Identify which cell holds the provided text, then report its (X, Y) central coordinate. 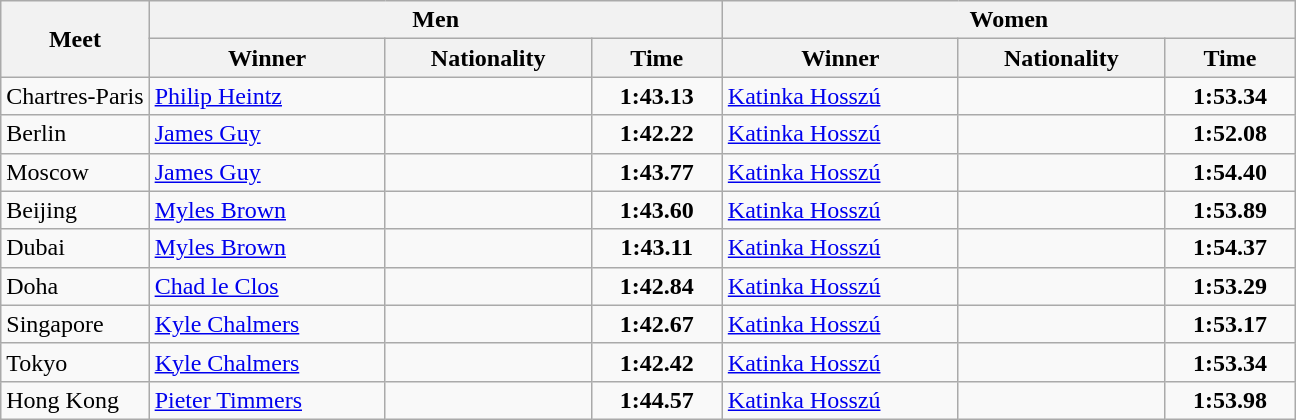
1:43.13 (656, 96)
1:42.84 (656, 286)
1:54.40 (1230, 172)
Chad le Clos (267, 286)
Men (436, 20)
1:53.98 (1230, 400)
1:42.22 (656, 134)
1:42.67 (656, 324)
Dubai (75, 248)
1:53.89 (1230, 210)
Meet (75, 39)
Doha (75, 286)
1:42.42 (656, 362)
Pieter Timmers (267, 400)
Philip Heintz (267, 96)
1:54.37 (1230, 248)
Chartres-Paris (75, 96)
1:43.77 (656, 172)
1:52.08 (1230, 134)
Hong Kong (75, 400)
Moscow (75, 172)
Beijing (75, 210)
1:44.57 (656, 400)
1:53.17 (1230, 324)
Berlin (75, 134)
Tokyo (75, 362)
Singapore (75, 324)
1:43.60 (656, 210)
1:43.11 (656, 248)
Women (1008, 20)
1:53.29 (1230, 286)
